Capture the cell that displays the provided text and extract its [x, y] central coordinate. 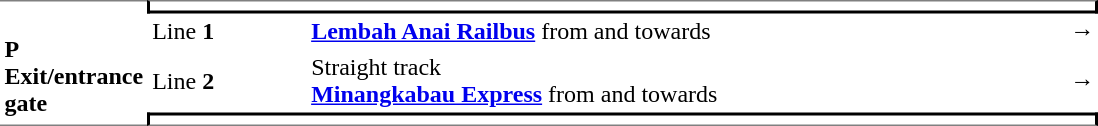
Line 1 [228, 32]
PExit/entrance gate [74, 63]
Straight track Minangkabau Express from and towards [686, 82]
Line 2 [228, 82]
Lembah Anai Railbus from and towards [686, 32]
